Identify which cell holds the provided text, then report its [x, y] central coordinate. 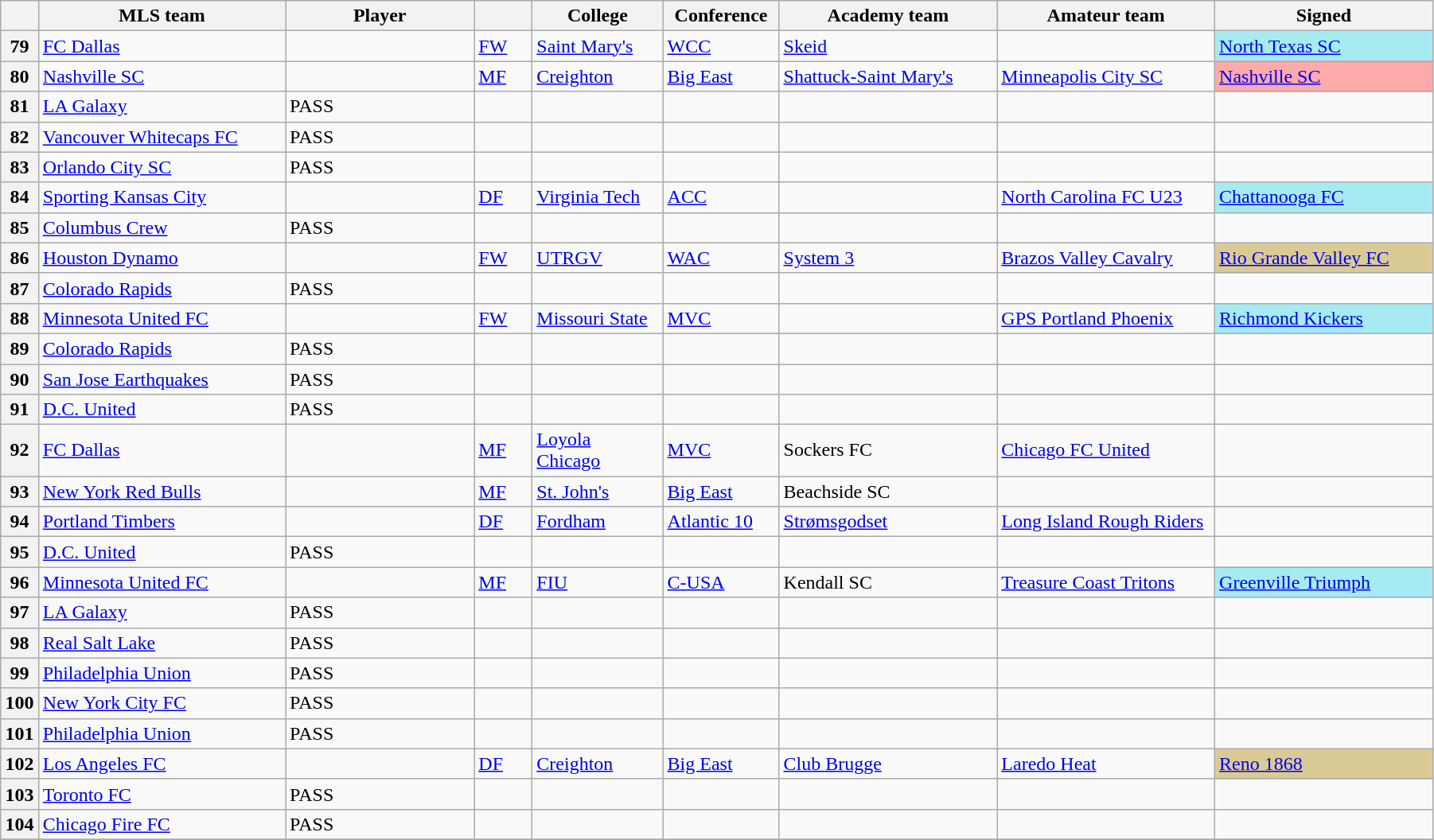
87 [20, 288]
Shattuck-Saint Mary's [888, 76]
90 [20, 379]
Chicago Fire FC [162, 824]
83 [20, 167]
86 [20, 258]
Sporting Kansas City [162, 197]
Brazos Valley Cavalry [1106, 258]
Loyola Chicago [598, 450]
Sockers FC [888, 450]
82 [20, 137]
GPS Portland Phoenix [1106, 318]
Club Brugge [888, 764]
Missouri State [598, 318]
Long Island Rough Riders [1106, 522]
Chicago FC United [1106, 450]
Skeid [888, 46]
North Texas SC [1324, 46]
San Jose Earthquakes [162, 379]
Toronto FC [162, 794]
Fordham [598, 522]
85 [20, 227]
North Carolina FC U23 [1106, 197]
89 [20, 348]
Real Salt Lake [162, 643]
Amateur team [1106, 16]
Beachside SC [888, 492]
79 [20, 46]
Minneapolis City SC [1106, 76]
Los Angeles FC [162, 764]
Academy team [888, 16]
Rio Grande Valley FC [1324, 258]
FIU [598, 582]
95 [20, 552]
Kendall SC [888, 582]
Virginia Tech [598, 197]
Signed [1324, 16]
Vancouver Whitecaps FC [162, 137]
99 [20, 673]
Atlantic 10 [721, 522]
104 [20, 824]
Houston Dynamo [162, 258]
Orlando City SC [162, 167]
College [598, 16]
101 [20, 733]
84 [20, 197]
81 [20, 107]
WCC [721, 46]
92 [20, 450]
WAC [721, 258]
Greenville Triumph [1324, 582]
Portland Timbers [162, 522]
102 [20, 764]
System 3 [888, 258]
80 [20, 76]
MLS team [162, 16]
Laredo Heat [1106, 764]
88 [20, 318]
Richmond Kickers [1324, 318]
UTRGV [598, 258]
ACC [721, 197]
St. John's [598, 492]
Treasure Coast Tritons [1106, 582]
91 [20, 410]
103 [20, 794]
98 [20, 643]
Reno 1868 [1324, 764]
100 [20, 703]
97 [20, 612]
Chattanooga FC [1324, 197]
Columbus Crew [162, 227]
New York Red Bulls [162, 492]
96 [20, 582]
Saint Mary's [598, 46]
93 [20, 492]
C-USA [721, 582]
Strømsgodset [888, 522]
New York City FC [162, 703]
94 [20, 522]
Conference [721, 16]
Player [380, 16]
